Pinpoint the cell where the given text exists, returning its [X, Y] midpoint coordinate. 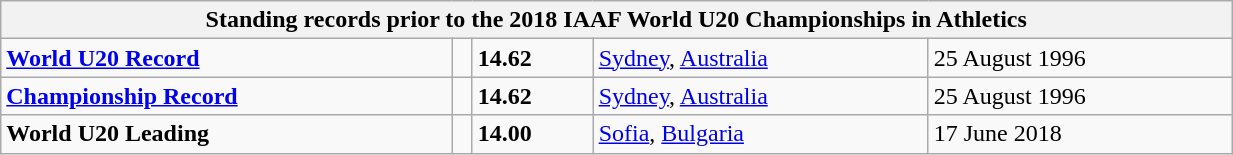
World U20 Record [226, 58]
Sofia, Bulgaria [760, 134]
World U20 Leading [226, 134]
Standing records prior to the 2018 IAAF World U20 Championships in Athletics [616, 20]
14.00 [532, 134]
17 June 2018 [1080, 134]
Championship Record [226, 96]
